Return (X, Y) of the center of cell containing provided text 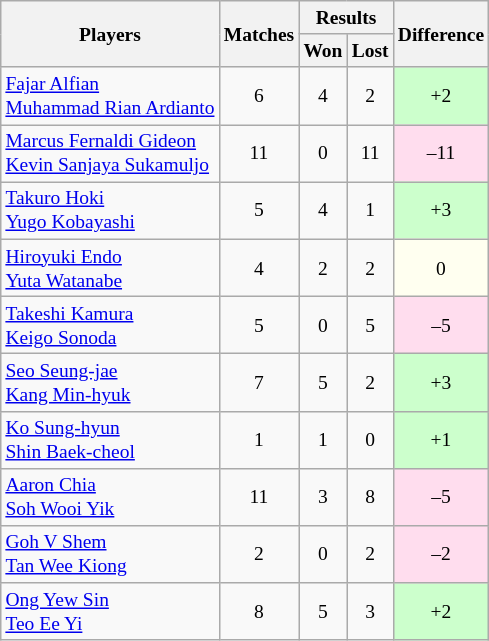
Ong Yew Sin Teo Ee Yi (110, 612)
Goh V Shem Tan Wee Kiong (110, 554)
Won (323, 50)
Difference (441, 34)
Takeshi Kamura Keigo Sonoda (110, 324)
7 (259, 382)
Matches (259, 34)
Results (346, 18)
Lost (370, 50)
Takuro Hoki Yugo Kobayashi (110, 210)
Fajar Alfian Muhammad Rian Ardianto (110, 96)
Players (110, 34)
–2 (441, 554)
–11 (441, 154)
Ko Sung-hyun Shin Baek-cheol (110, 440)
6 (259, 96)
Seo Seung-jae Kang Min-hyuk (110, 382)
+1 (441, 440)
Aaron Chia Soh Wooi Yik (110, 496)
Hiroyuki Endo Yuta Watanabe (110, 268)
Marcus Fernaldi Gideon Kevin Sanjaya Sukamuljo (110, 154)
